Determine the (x, y) coordinate at the center of the cell enclosing the given text.  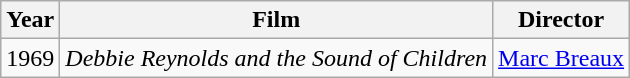
Debbie Reynolds and the Sound of Children (276, 58)
Film (276, 20)
Marc Breaux (562, 58)
Director (562, 20)
1969 (30, 58)
Year (30, 20)
